Capture the cell that displays the provided text and extract its [x, y] central coordinate. 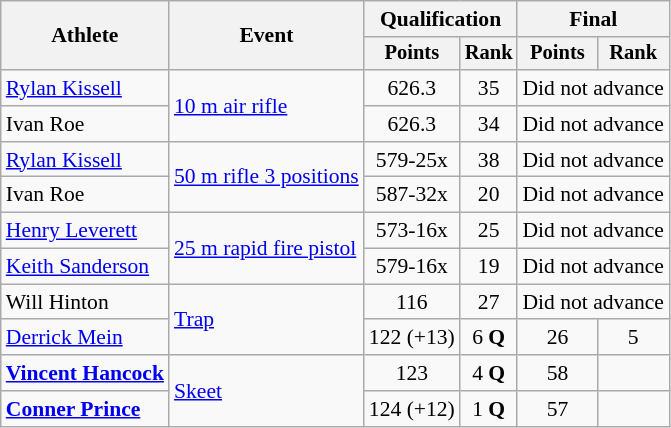
4 Q [489, 373]
5 [633, 338]
Trap [266, 320]
6 Q [489, 338]
573-16x [412, 231]
35 [489, 88]
122 (+13) [412, 338]
50 m rifle 3 positions [266, 178]
579-16x [412, 267]
1 Q [489, 409]
Conner Prince [85, 409]
Vincent Hancock [85, 373]
38 [489, 160]
58 [557, 373]
57 [557, 409]
25 [489, 231]
34 [489, 124]
26 [557, 338]
Event [266, 36]
10 m air rifle [266, 106]
20 [489, 195]
19 [489, 267]
Henry Leverett [85, 231]
27 [489, 302]
124 (+12) [412, 409]
Athlete [85, 36]
Will Hinton [85, 302]
Keith Sanderson [85, 267]
587-32x [412, 195]
579-25x [412, 160]
Qualification [441, 19]
Derrick Mein [85, 338]
Final [593, 19]
25 m rapid fire pistol [266, 248]
116 [412, 302]
123 [412, 373]
Skeet [266, 390]
